Find where the given text appears and provide that cell's center as (x, y) coordinate. 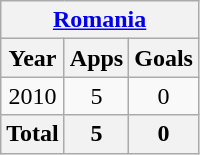
Total (33, 134)
Year (33, 58)
Apps (96, 58)
2010 (33, 96)
Goals (164, 58)
Romania (100, 20)
